Search for the cell housing the specified text and yield its [X, Y] center coordinate. 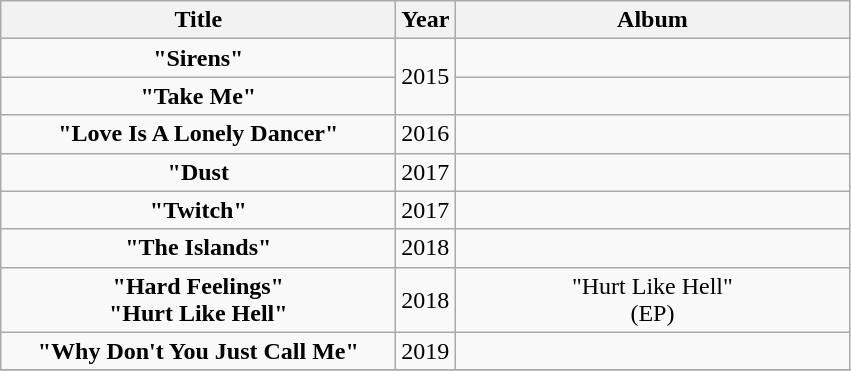
2016 [426, 134]
2019 [426, 351]
Title [198, 20]
Year [426, 20]
"Hurt Like Hell"(EP) [652, 300]
"The Islands" [198, 248]
"Twitch" [198, 210]
Album [652, 20]
"Take Me" [198, 96]
"Dust [198, 172]
2015 [426, 77]
"Why Don't You Just Call Me" [198, 351]
"Hard Feelings" "Hurt Like Hell" [198, 300]
"Sirens" [198, 58]
"Love Is A Lonely Dancer" [198, 134]
